Detect which cell encompasses the target text, then output its [X, Y] center coordinate. 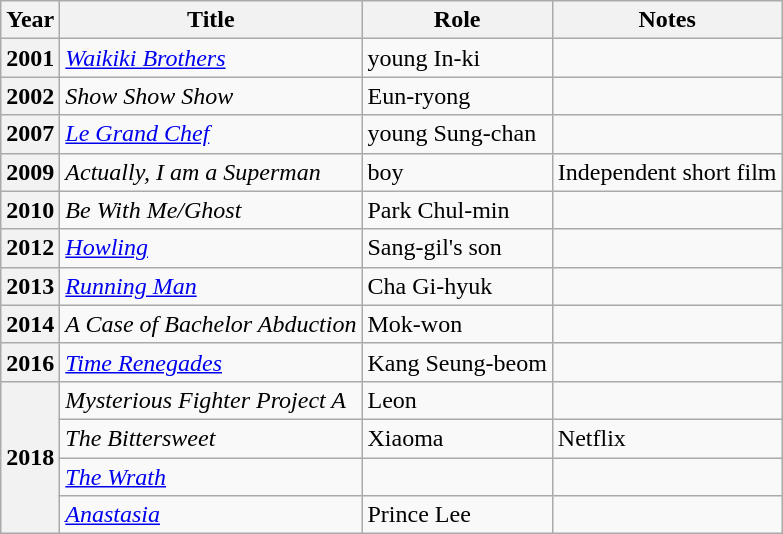
Actually, I am a Superman [211, 172]
Prince Lee [457, 515]
Waikiki Brothers [211, 58]
young In-ki [457, 58]
2009 [30, 172]
Howling [211, 248]
The Bittersweet [211, 438]
Leon [457, 400]
Running Man [211, 286]
2016 [30, 362]
2012 [30, 248]
Xiaoma [457, 438]
Title [211, 20]
Cha Gi-hyuk [457, 286]
Mok-won [457, 324]
Park Chul-min [457, 210]
boy [457, 172]
Anastasia [211, 515]
Time Renegades [211, 362]
Independent short film [667, 172]
Notes [667, 20]
Show Show Show [211, 96]
Be With Me/Ghost [211, 210]
Mysterious Fighter Project A [211, 400]
2007 [30, 134]
Eun-ryong [457, 96]
The Wrath [211, 477]
2018 [30, 457]
A Case of Bachelor Abduction [211, 324]
Le Grand Chef [211, 134]
2001 [30, 58]
2013 [30, 286]
Kang Seung-beom [457, 362]
Year [30, 20]
Role [457, 20]
2014 [30, 324]
Sang-gil's son [457, 248]
2002 [30, 96]
Netflix [667, 438]
2010 [30, 210]
young Sung-chan [457, 134]
